Pinpoint the cell where the given text exists, returning its (X, Y) midpoint coordinate. 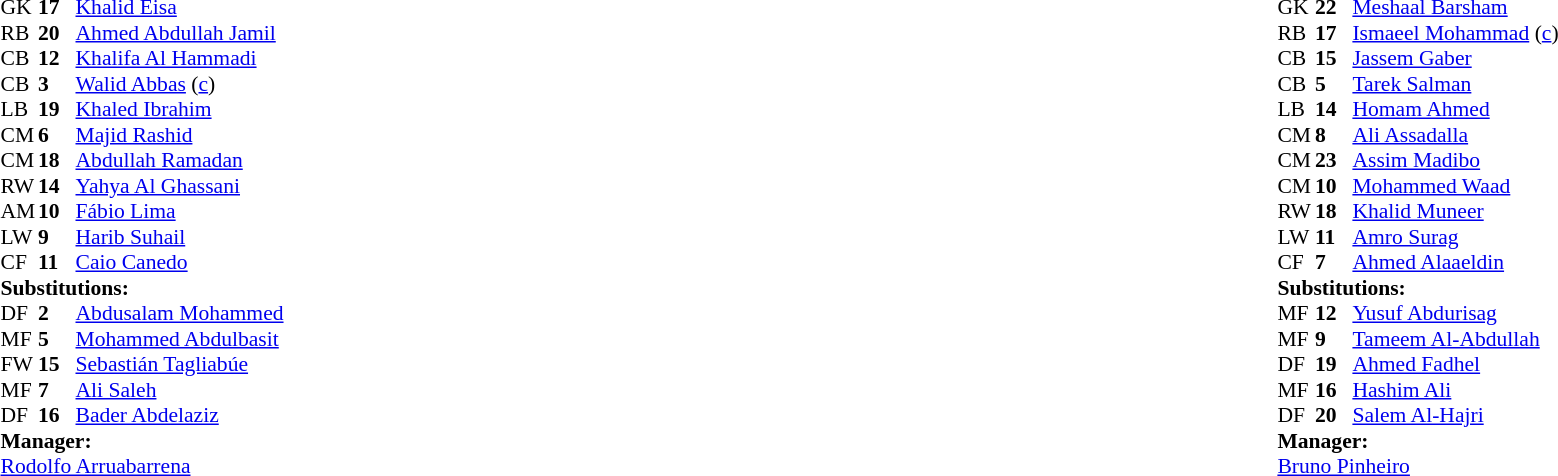
Amro Surag (1455, 237)
Homam Ahmed (1455, 109)
Abdusalam Mohammed (180, 313)
Tarek Salman (1455, 84)
8 (1334, 135)
Assim Madibo (1455, 161)
Walid Abbas (c) (180, 84)
Ahmed Abdullah Jamil (180, 33)
Khalifa Al Hammadi (180, 59)
Sebastián Tagliabúe (180, 365)
Salem Al-Hajri (1455, 415)
Ali Assadalla (1455, 135)
23 (1334, 161)
Fábio Lima (180, 211)
Majid Rashid (180, 135)
Ismaeel Mohammad (c) (1455, 33)
Ahmed Alaaeldin (1455, 263)
AM (19, 211)
Khaled Ibrahim (180, 109)
Jassem Gaber (1455, 59)
Mohammed Waad (1455, 186)
6 (57, 135)
Yusuf Abdurisag (1455, 313)
Ali Saleh (180, 390)
Abdullah Ramadan (180, 161)
2 (57, 313)
Ahmed Fadhel (1455, 365)
17 (1334, 33)
FW (19, 365)
Caio Canedo (180, 263)
Harib Suhail (180, 237)
Yahya Al Ghassani (180, 186)
Tameem Al-Abdullah (1455, 339)
Mohammed Abdulbasit (180, 339)
Khalid Muneer (1455, 211)
Hashim Ali (1455, 390)
3 (57, 84)
Bader Abdelaziz (180, 415)
